Determine the [X, Y] coordinate at the center of the cell enclosing the given text.  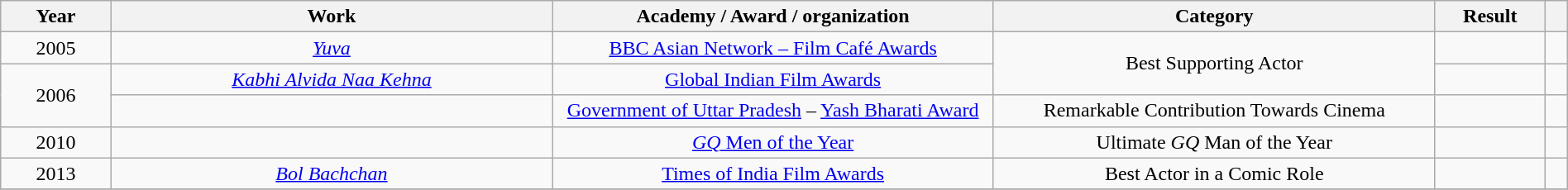
2013 [56, 173]
2006 [56, 95]
2005 [56, 48]
Year [56, 17]
Best Supporting Actor [1214, 64]
GQ Men of the Year [773, 142]
Work [332, 17]
Category [1214, 17]
Kabhi Alvida Naa Kehna [332, 79]
Best Actor in a Comic Role [1214, 173]
Times of India Film Awards [773, 173]
BBC Asian Network – Film Café Awards [773, 48]
Remarkable Contribution Towards Cinema [1214, 111]
2010 [56, 142]
Academy / Award / organization [773, 17]
Ultimate GQ Man of the Year [1214, 142]
Result [1490, 17]
Bol Bachchan [332, 173]
Government of Uttar Pradesh – Yash Bharati Award [773, 111]
Yuva [332, 48]
Global Indian Film Awards [773, 79]
